Extract the (X, Y) coordinate from the center of the cell holding the provided text.  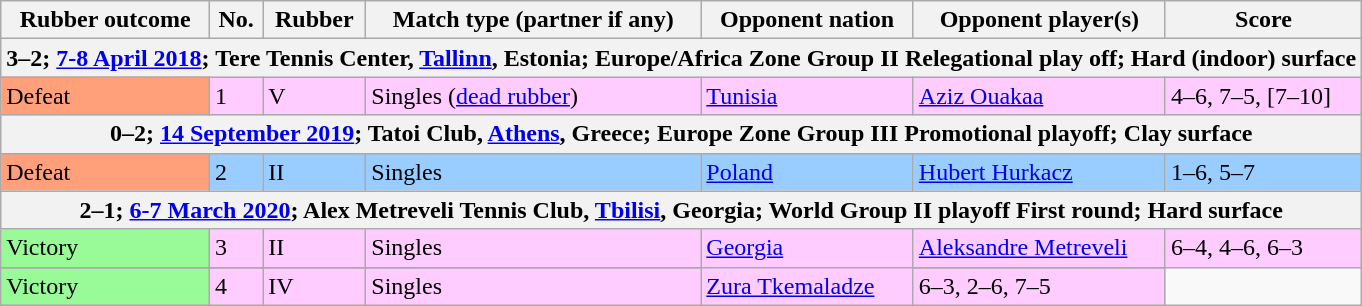
2 (236, 172)
4–6, 7–5, [7–10] (1263, 96)
Aziz Ouakaa (1039, 96)
Rubber (314, 20)
3–2; 7-8 April 2018; Tere Tennis Center, Tallinn, Estonia; Europe/Africa Zone Group II Relegational play off; Hard (indoor) surface (682, 58)
Match type (partner if any) (534, 20)
V (314, 96)
Opponent player(s) (1039, 20)
Hubert Hurkacz (1039, 172)
Zura Tkemaladze (807, 286)
3 (236, 248)
Aleksandre Metreveli (1039, 248)
IV (314, 286)
1 (236, 96)
Rubber outcome (106, 20)
6–4, 4–6, 6–3 (1263, 248)
Georgia (807, 248)
2–1; 6-7 March 2020; Alex Metreveli Tennis Club, Tbilisi, Georgia; World Group II playoff First round; Hard surface (682, 210)
Singles (dead rubber) (534, 96)
1–6, 5–7 (1263, 172)
Opponent nation (807, 20)
4 (236, 286)
0–2; 14 September 2019; Tatoi Club, Athens, Greece; Europe Zone Group III Promotional playoff; Clay surface (682, 134)
Score (1263, 20)
Tunisia (807, 96)
6–3, 2–6, 7–5 (1039, 286)
Poland (807, 172)
No. (236, 20)
